Detect which cell encompasses the target text, then output its (x, y) center coordinate. 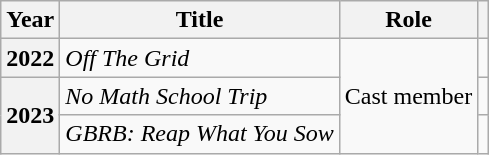
Role (408, 20)
2023 (30, 115)
Cast member (408, 96)
Title (200, 20)
GBRB: Reap What You Sow (200, 134)
No Math School Trip (200, 96)
2022 (30, 58)
Year (30, 20)
Off The Grid (200, 58)
